Scan for the cell matching the given text and deliver its (x, y) coordinate at center. 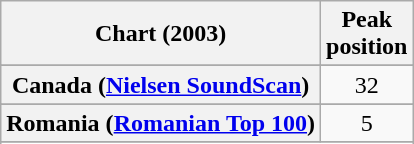
Canada (Nielsen SoundScan) (161, 85)
Romania (Romanian Top 100) (161, 123)
Chart (2003) (161, 34)
5 (367, 123)
Peakposition (367, 34)
32 (367, 85)
